From the cell containing the given text, extract its center point as (x, y) coordinate. 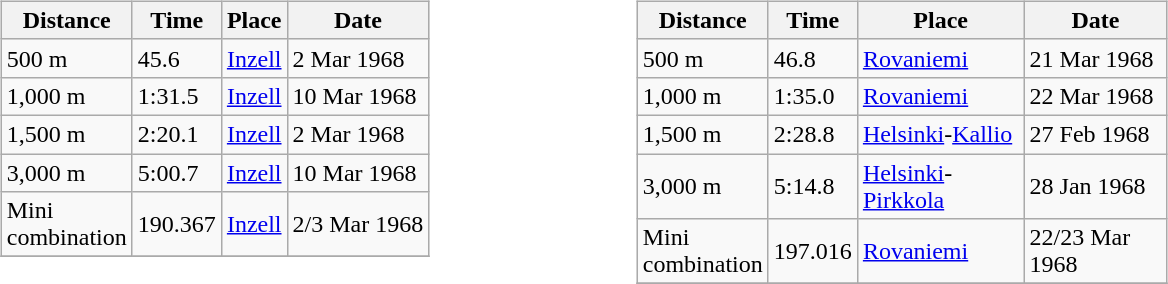
190.367 (176, 224)
22/23 Mar 1968 (1096, 252)
Helsinki-Kallio (940, 134)
21 Mar 1968 (1096, 58)
197.016 (812, 252)
46.8 (812, 58)
Helsinki-Pirkkola (940, 186)
22 Mar 1968 (1096, 96)
5:00.7 (176, 173)
1:31.5 (176, 96)
2/3 Mar 1968 (358, 224)
27 Feb 1968 (1096, 134)
2:20.1 (176, 134)
2:28.8 (812, 134)
28 Jan 1968 (1096, 186)
45.6 (176, 58)
5:14.8 (812, 186)
1:35.0 (812, 96)
